Determine the (X, Y) coordinate at the center of the cell enclosing the given text.  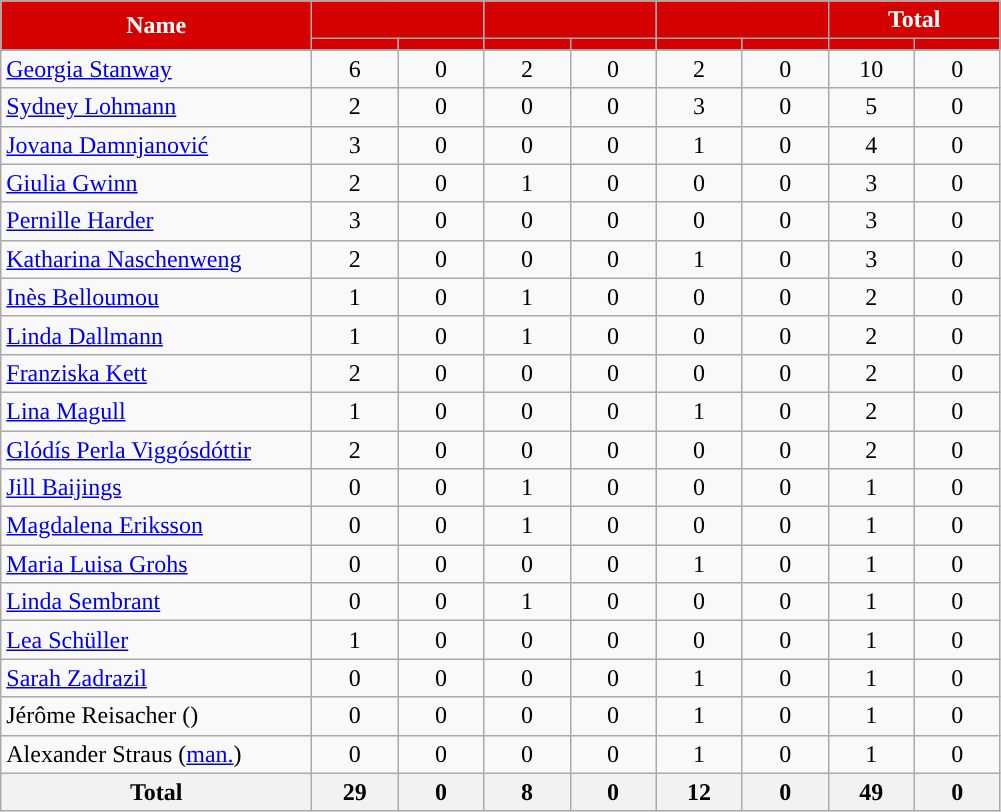
Sarah Zadrazil (156, 678)
Magdalena Eriksson (156, 526)
Jovana Damnjanović (156, 145)
Inès Belloumou (156, 297)
Linda Dallmann (156, 335)
Giulia Gwinn (156, 183)
Linda Sembrant (156, 602)
Name (156, 26)
29 (355, 792)
Pernille Harder (156, 221)
Jérôme Reisacher () (156, 716)
6 (355, 69)
5 (871, 107)
Lina Magull (156, 411)
4 (871, 145)
Glódís Perla Viggósdóttir (156, 449)
Katharina Naschenweng (156, 259)
12 (699, 792)
Georgia Stanway (156, 69)
49 (871, 792)
Jill Baijings (156, 488)
Lea Schüller (156, 640)
Franziska Kett (156, 373)
10 (871, 69)
Alexander Straus (man.) (156, 754)
Maria Luisa Grohs (156, 564)
Sydney Lohmann (156, 107)
8 (527, 792)
